Identify which cell holds the provided text, then report its [X, Y] central coordinate. 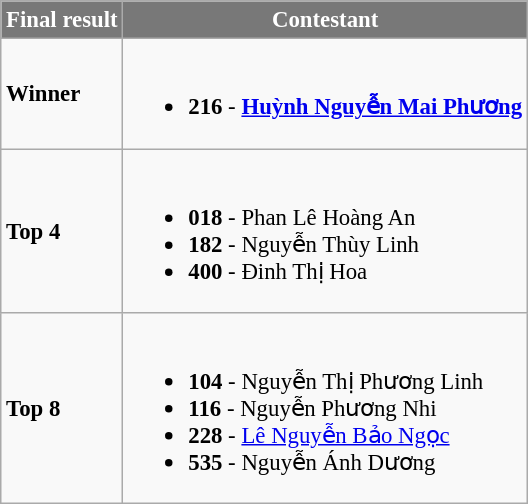
Top 8 [62, 408]
104 - Nguyễn Thị Phương Linh116 - Nguyễn Phương Nhi228 - Lê Nguyễn Bảo Ngọc535 - Nguyễn Ánh Dương [325, 408]
018 - Phan Lê Hoàng An182 - Nguyễn Thùy Linh400 - Đinh Thị Hoa [325, 231]
Final result [62, 20]
Contestant [325, 20]
216 - Huỳnh Nguyễn Mai Phương [325, 94]
Top 4 [62, 231]
Winner [62, 94]
